Scan for the cell matching the given text and deliver its (x, y) coordinate at center. 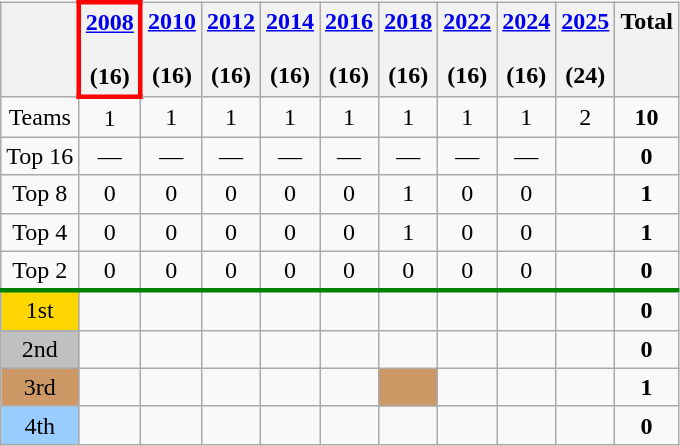
2024 (16) (526, 50)
Top 4 (40, 232)
2 (586, 117)
2022 (16) (468, 50)
2012 (16) (230, 50)
1st (40, 311)
2018 (16) (408, 50)
2016 (16) (350, 50)
Total (647, 50)
2010 (16) (172, 50)
4th (40, 425)
10 (647, 117)
Teams (40, 117)
2nd (40, 349)
Top 8 (40, 194)
2025 (24) (586, 50)
Top 16 (40, 156)
Top 2 (40, 271)
2008 (16) (110, 50)
3rd (40, 387)
2014 (16) (290, 50)
